Locate the cell with the specified text and output its (x, y) center coordinate. 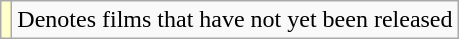
Denotes films that have not yet been released (235, 20)
